Detect which cell encompasses the target text, then output its (X, Y) center coordinate. 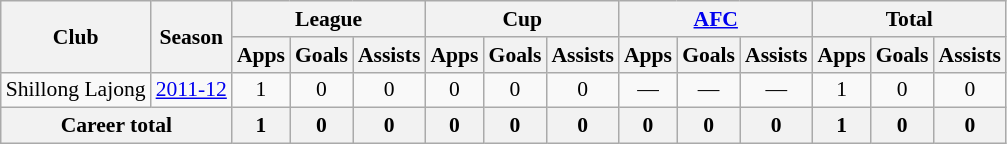
2011-12 (192, 90)
League (329, 19)
Season (192, 36)
AFC (716, 19)
Shillong Lajong (76, 90)
Career total (116, 126)
Total (910, 19)
Club (76, 36)
Cup (522, 19)
